Return [X, Y] of the center of cell containing provided text 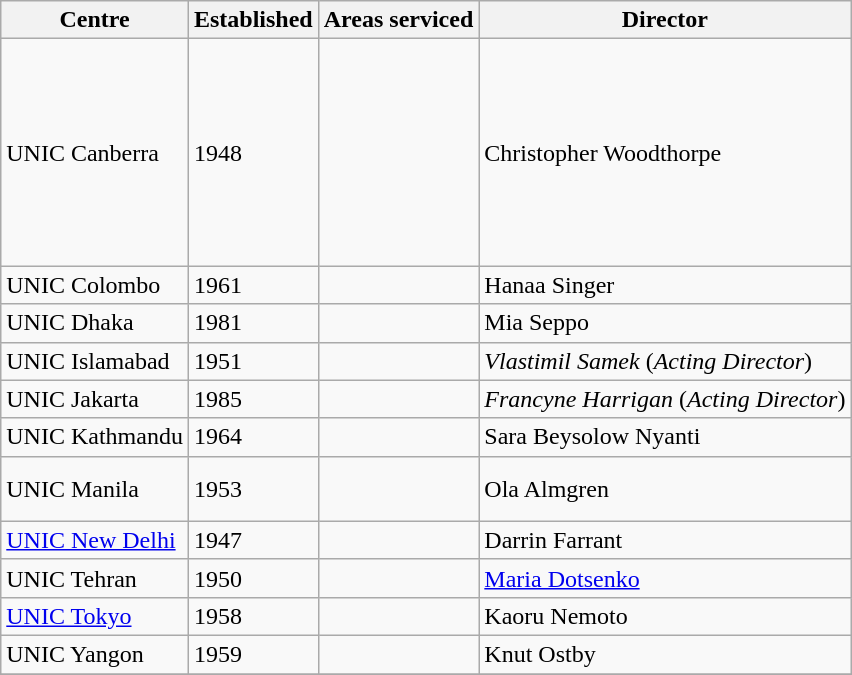
UNIC New Delhi [95, 540]
1981 [253, 323]
1953 [253, 488]
Established [253, 20]
1947 [253, 540]
1951 [253, 361]
Sara Beysolow Nyanti [665, 437]
UNIC Jakarta [95, 399]
1964 [253, 437]
1950 [253, 578]
Darrin Farrant [665, 540]
1948 [253, 152]
Ola Almgren [665, 488]
1985 [253, 399]
UNIC Tokyo [95, 616]
UNIC Canberra [95, 152]
UNIC Tehran [95, 578]
UNIC Dhaka [95, 323]
UNIC Yangon [95, 654]
Francyne Harrigan (Acting Director) [665, 399]
Christopher Woodthorpe [665, 152]
UNIC Kathmandu [95, 437]
UNIC Colombo [95, 285]
Centre [95, 20]
Director [665, 20]
UNIC Islamabad [95, 361]
Vlastimil Samek (Acting Director) [665, 361]
Kaoru Nemoto [665, 616]
1959 [253, 654]
Knut Ostby [665, 654]
Maria Dotsenko [665, 578]
UNIC Manila [95, 488]
Areas serviced [398, 20]
Hanaa Singer [665, 285]
1958 [253, 616]
1961 [253, 285]
Mia Seppo [665, 323]
